Output the (X, Y) coordinate of the center of the cell containing the given text.  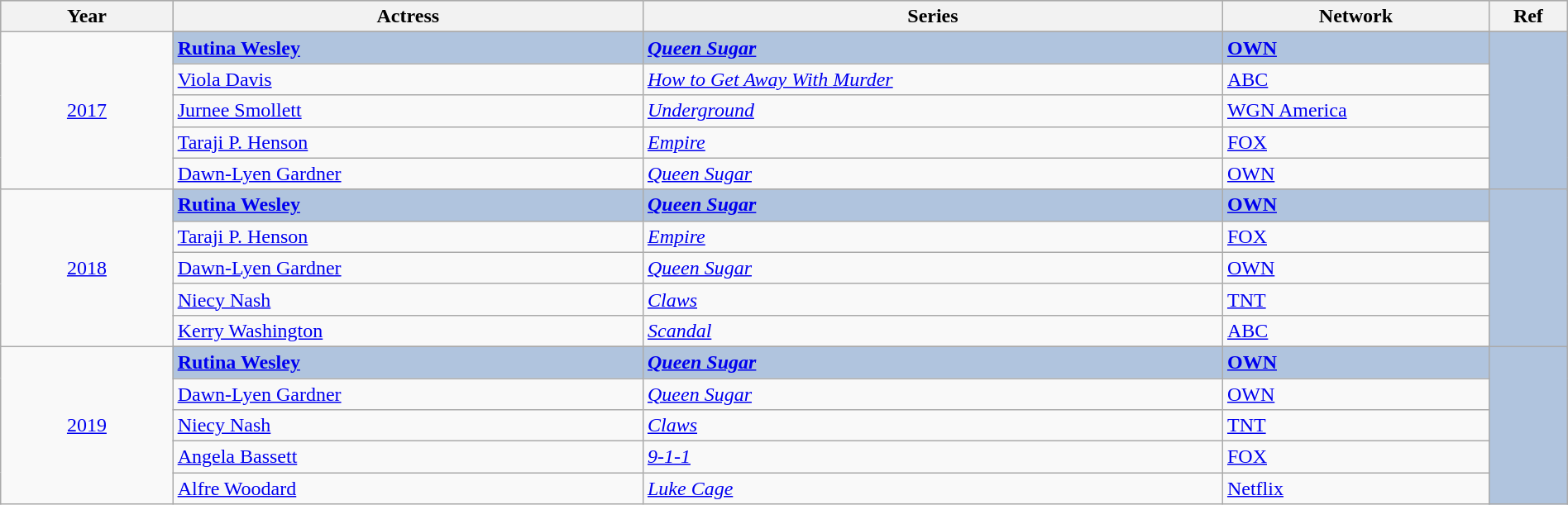
Ref (1528, 17)
Year (87, 17)
9-1-1 (933, 457)
WGN America (1355, 111)
Jurnee Smollett (408, 111)
Underground (933, 111)
Kerry Washington (408, 331)
Alfre Woodard (408, 488)
Netflix (1355, 488)
Viola Davis (408, 79)
Network (1355, 17)
Angela Bassett (408, 457)
Series (933, 17)
2019 (87, 425)
How to Get Away With Murder (933, 79)
2017 (87, 111)
2018 (87, 268)
Luke Cage (933, 488)
Scandal (933, 331)
Actress (408, 17)
